Pinpoint the cell where the given text exists, returning its [X, Y] midpoint coordinate. 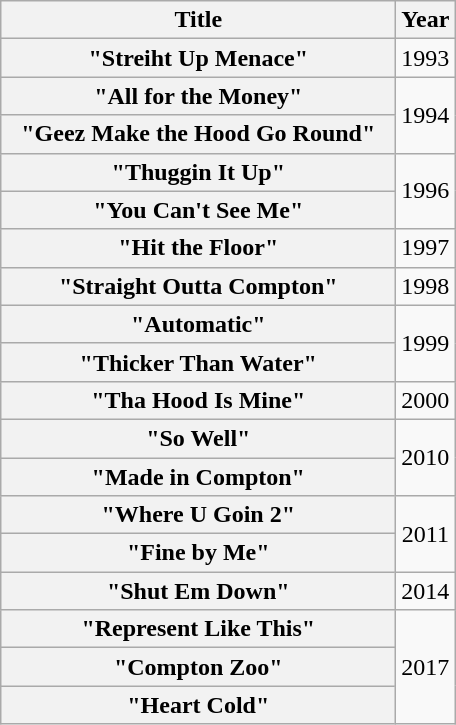
"Thicker Than Water" [198, 362]
"Hit the Floor" [198, 248]
Title [198, 20]
1999 [426, 343]
1994 [426, 115]
"Made in Compton" [198, 477]
1998 [426, 286]
"Tha Hood Is Mine" [198, 400]
2011 [426, 534]
1996 [426, 191]
2010 [426, 457]
"Geez Make the Hood Go Round" [198, 134]
2000 [426, 400]
"Streiht Up Menace" [198, 58]
2014 [426, 591]
"Heart Cold" [198, 705]
"Shut Em Down" [198, 591]
"Automatic" [198, 324]
"Represent Like This" [198, 629]
"Where U Goin 2" [198, 515]
"You Can't See Me" [198, 210]
"So Well" [198, 438]
2017 [426, 667]
1993 [426, 58]
"All for the Money" [198, 96]
"Straight Outta Compton" [198, 286]
"Fine by Me" [198, 553]
1997 [426, 248]
Year [426, 20]
"Thuggin It Up" [198, 172]
"Compton Zoo" [198, 667]
